Return (X, Y) of the center of cell containing provided text 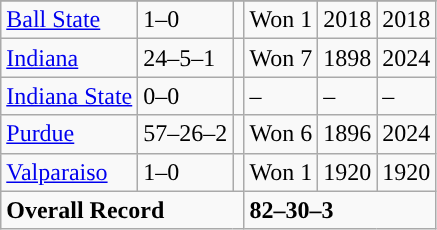
Won 6 (281, 134)
24–5–1 (186, 58)
Indiana (70, 58)
82–30–3 (340, 210)
Valparaiso (70, 172)
1896 (348, 134)
Ball State (70, 20)
1898 (348, 58)
Won 7 (281, 58)
0–0 (186, 96)
Indiana State (70, 96)
Overall Record (122, 210)
Purdue (70, 134)
57–26–2 (186, 134)
